Provide the (x, y) coordinate of the cell's center where the given text is located.  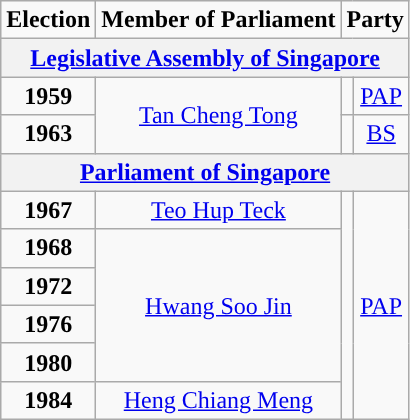
1972 (48, 286)
Hwang Soo Jin (218, 305)
1984 (48, 400)
1968 (48, 248)
Teo Hup Teck (218, 210)
1963 (48, 134)
1980 (48, 362)
Member of Parliament (218, 20)
Parliament of Singapore (206, 172)
BS (382, 134)
Heng Chiang Meng (218, 400)
Election (48, 20)
Party (375, 20)
Legislative Assembly of Singapore (206, 58)
1967 (48, 210)
1976 (48, 324)
1959 (48, 96)
Tan Cheng Tong (218, 115)
